Extract the (X, Y) coordinate from the center of the cell holding the provided text.  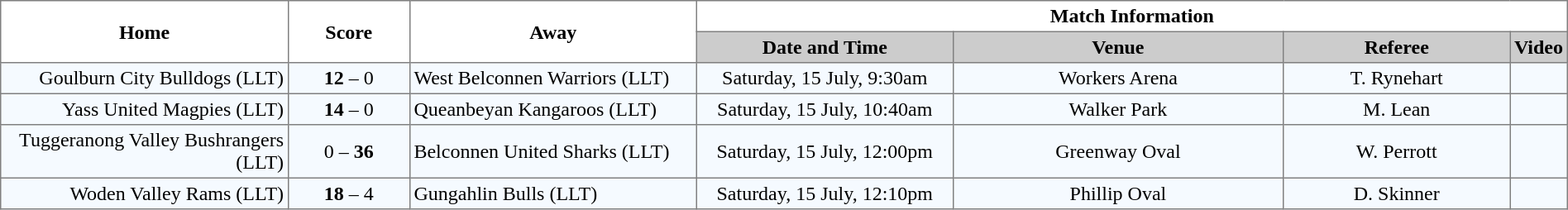
Saturday, 15 July, 12:00pm (825, 151)
Belconnen United Sharks (LLT) (552, 151)
Date and Time (825, 47)
Woden Valley Rams (LLT) (145, 193)
T. Rynehart (1397, 79)
Saturday, 15 July, 10:40am (825, 109)
Goulburn City Bulldogs (LLT) (145, 79)
Greenway Oval (1118, 151)
Walker Park (1118, 109)
Home (145, 31)
Away (552, 31)
Video (1539, 47)
18 – 4 (349, 193)
Yass United Magpies (LLT) (145, 109)
Phillip Oval (1118, 193)
Venue (1118, 47)
Gungahlin Bulls (LLT) (552, 193)
M. Lean (1397, 109)
12 – 0 (349, 79)
Tuggeranong Valley Bushrangers (LLT) (145, 151)
14 – 0 (349, 109)
W. Perrott (1397, 151)
Saturday, 15 July, 12:10pm (825, 193)
Workers Arena (1118, 79)
Match Information (1131, 17)
West Belconnen Warriors (LLT) (552, 79)
Score (349, 31)
Saturday, 15 July, 9:30am (825, 79)
Referee (1397, 47)
0 – 36 (349, 151)
D. Skinner (1397, 193)
Queanbeyan Kangaroos (LLT) (552, 109)
